Identify which cell holds the provided text, then report its [x, y] central coordinate. 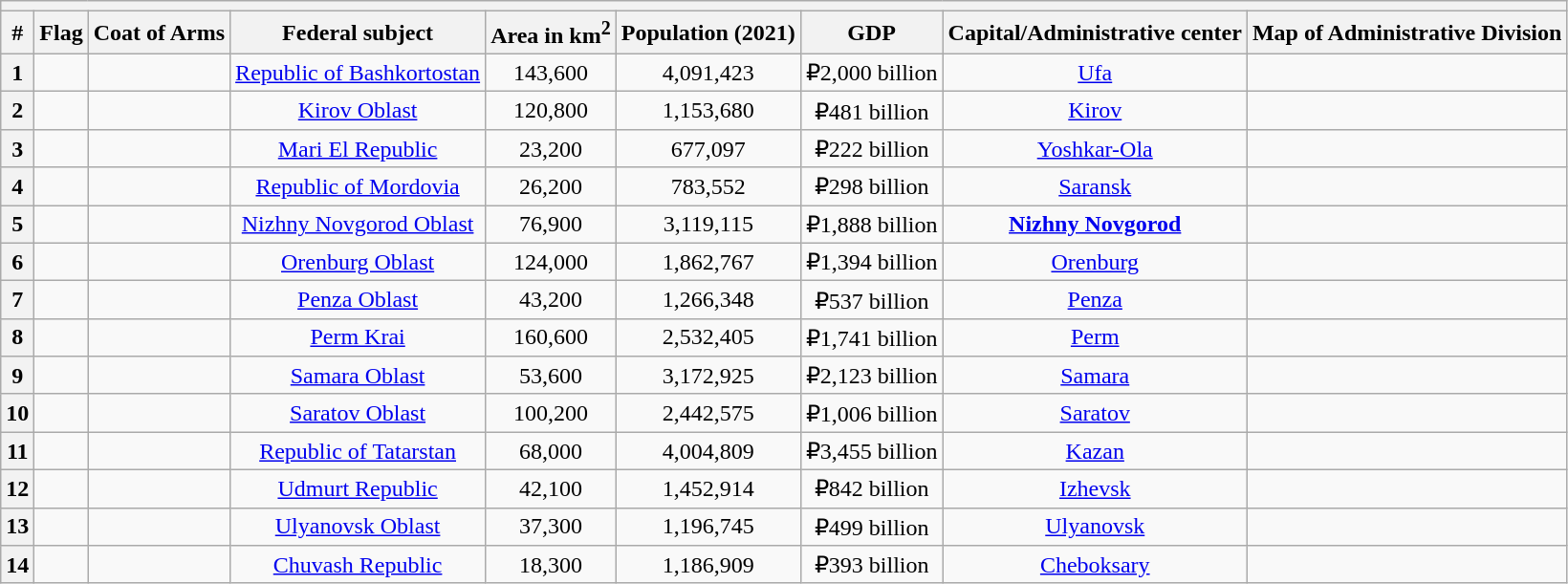
18,300 [551, 565]
2,532,405 [708, 337]
₽499 billion [872, 527]
43,200 [551, 300]
₽537 billion [872, 300]
Kirov [1095, 111]
Ulyanovsk [1095, 527]
1,196,745 [708, 527]
1,862,767 [708, 262]
783,552 [708, 186]
₽2,123 billion [872, 376]
₽3,455 billion [872, 451]
Saransk [1095, 186]
11 [17, 451]
42,100 [551, 489]
143,600 [551, 73]
13 [17, 527]
14 [17, 565]
Capital/Administrative center [1095, 32]
Penza Oblast [358, 300]
Kazan [1095, 451]
Orenburg Oblast [358, 262]
6 [17, 262]
3,119,115 [708, 225]
Coat of Arms [159, 32]
677,097 [708, 148]
10 [17, 413]
8 [17, 337]
1,452,914 [708, 489]
Saratov Oblast [358, 413]
12 [17, 489]
₽1,006 billion [872, 413]
Republic of Bashkortostan [358, 73]
₽842 billion [872, 489]
Flag [61, 32]
Kirov Oblast [358, 111]
Federal subject [358, 32]
Izhevsk [1095, 489]
# [17, 32]
GDP [872, 32]
Map of Administrative Division [1406, 32]
Republic of Tatarstan [358, 451]
5 [17, 225]
26,200 [551, 186]
Samara [1095, 376]
53,600 [551, 376]
₽481 billion [872, 111]
Cheboksary [1095, 565]
₽393 billion [872, 565]
₽1,741 billion [872, 337]
1,153,680 [708, 111]
Penza [1095, 300]
37,300 [551, 527]
3 [17, 148]
Saratov [1095, 413]
100,200 [551, 413]
4 [17, 186]
Samara Oblast [358, 376]
₽2,000 billion [872, 73]
Nizhny Novgorod [1095, 225]
9 [17, 376]
68,000 [551, 451]
4,091,423 [708, 73]
Nizhny Novgorod Oblast [358, 225]
2 [17, 111]
3,172,925 [708, 376]
Mari El Republic [358, 148]
1,266,348 [708, 300]
124,000 [551, 262]
Republic of Mordovia [358, 186]
76,900 [551, 225]
₽222 billion [872, 148]
1 [17, 73]
Perm [1095, 337]
Perm Krai [358, 337]
Chuvash Republic [358, 565]
23,200 [551, 148]
Udmurt Republic [358, 489]
₽298 billion [872, 186]
₽1,888 billion [872, 225]
Ufa [1095, 73]
₽1,394 billion [872, 262]
Population (2021) [708, 32]
120,800 [551, 111]
2,442,575 [708, 413]
7 [17, 300]
160,600 [551, 337]
Orenburg [1095, 262]
Area in km2 [551, 32]
4,004,809 [708, 451]
Ulyanovsk Oblast [358, 527]
1,186,909 [708, 565]
Yoshkar-Ola [1095, 148]
